Find where the given text appears and provide that cell's center as [x, y] coordinate. 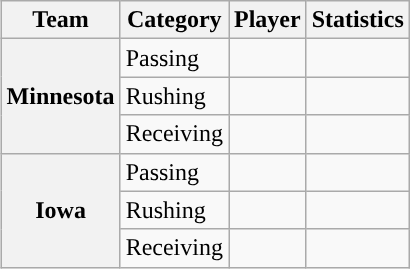
Iowa [60, 210]
Minnesota [60, 96]
Category [174, 20]
Team [60, 20]
Player [267, 20]
Statistics [358, 20]
